Find where the given text appears and provide that cell's center as [X, Y] coordinate. 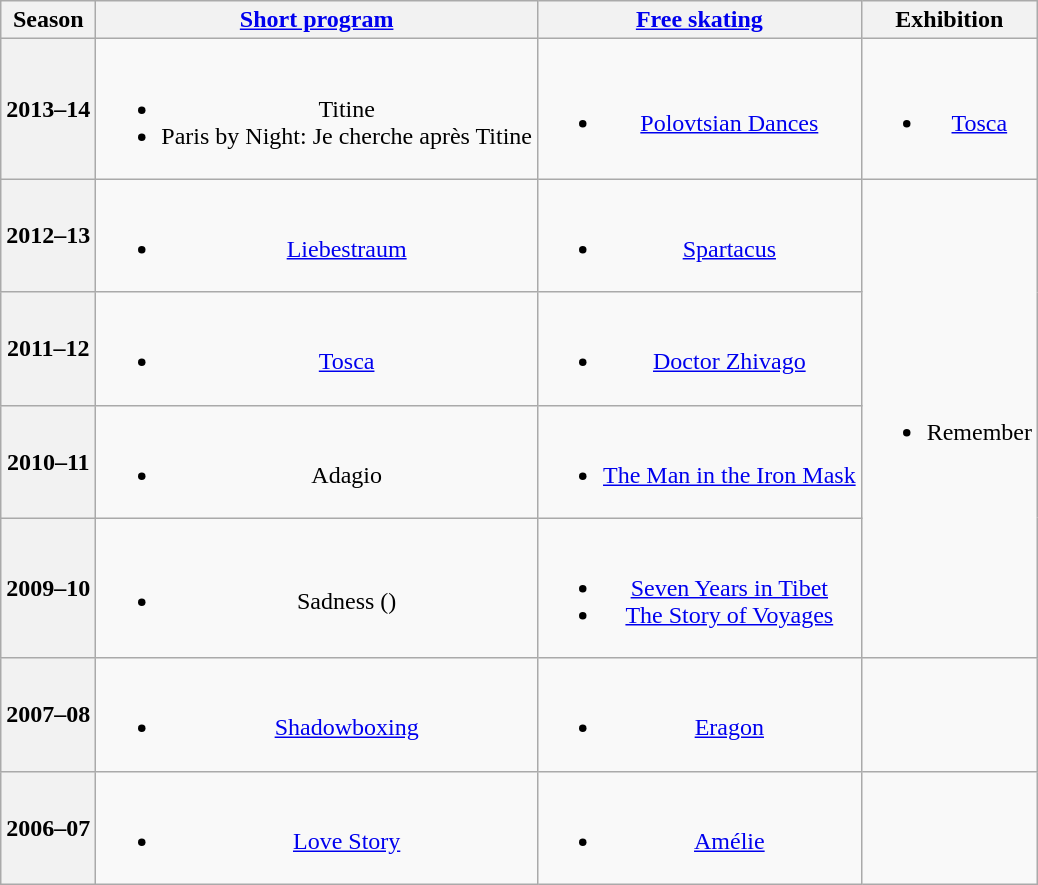
Amélie [699, 828]
Adagio [317, 462]
Free skating [699, 20]
Spartacus [699, 236]
Shadowboxing [317, 714]
Remember [949, 418]
2011–12 [48, 348]
Sadness () [317, 588]
Short program [317, 20]
Seven Years in Tibet The Story of Voyages [699, 588]
2007–08 [48, 714]
Doctor Zhivago [699, 348]
Titine Paris by Night: Je cherche après Titine [317, 109]
Season [48, 20]
Exhibition [949, 20]
The Man in the Iron Mask [699, 462]
Liebestraum [317, 236]
Polovtsian Dances [699, 109]
2006–07 [48, 828]
2009–10 [48, 588]
Love Story [317, 828]
Eragon [699, 714]
2012–13 [48, 236]
2010–11 [48, 462]
2013–14 [48, 109]
